Scan for the cell matching the given text and deliver its [x, y] coordinate at center. 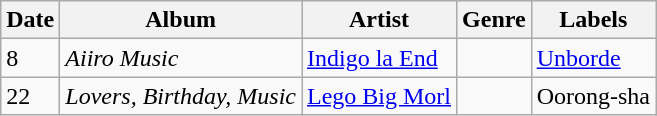
Labels [593, 20]
Lego Big Morl [380, 96]
Indigo la End [380, 58]
22 [30, 96]
Genre [494, 20]
Oorong-sha [593, 96]
Lovers, Birthday, Music [181, 96]
Album [181, 20]
Aiiro Music [181, 58]
Unborde [593, 58]
Date [30, 20]
Artist [380, 20]
8 [30, 58]
